Return [x, y] of the center of cell containing provided text 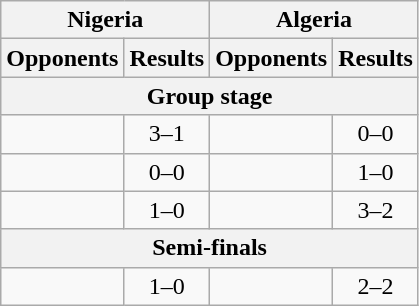
Nigeria [106, 20]
Semi-finals [210, 248]
3–2 [376, 210]
2–2 [376, 286]
Group stage [210, 96]
Algeria [314, 20]
3–1 [167, 134]
